Capture the cell that displays the provided text and extract its [x, y] central coordinate. 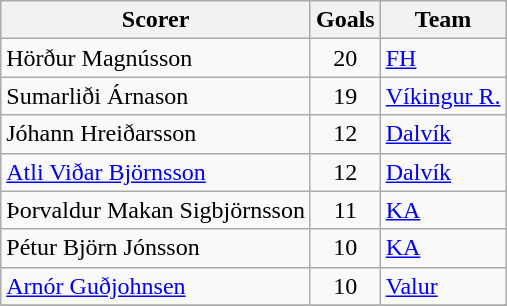
Atli Viðar Björnsson [156, 172]
20 [345, 58]
Jóhann Hreiðarsson [156, 134]
Sumarliði Árnason [156, 96]
Víkingur R. [443, 96]
FH [443, 58]
Goals [345, 20]
Hörður Magnússon [156, 58]
Pétur Björn Jónsson [156, 248]
Team [443, 20]
11 [345, 210]
Arnór Guðjohnsen [156, 286]
19 [345, 96]
Þorvaldur Makan Sigbjörnsson [156, 210]
Scorer [156, 20]
Valur [443, 286]
